Identify which cell holds the provided text, then report its (X, Y) central coordinate. 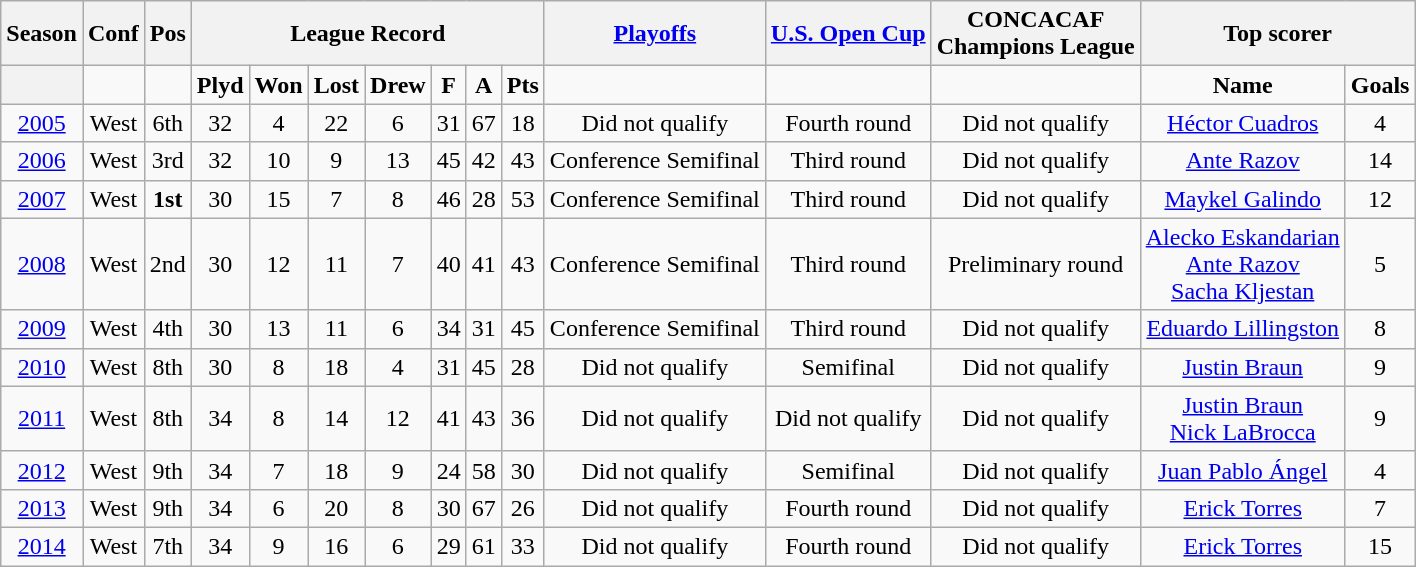
Ante Razov (1242, 161)
58 (484, 470)
Season (42, 34)
League Record (368, 34)
2010 (42, 367)
F (448, 85)
Pos (168, 34)
Plyd (220, 85)
7th (168, 546)
Drew (398, 85)
Goals (1380, 85)
Justin Braun (1242, 367)
1st (168, 199)
20 (336, 508)
26 (522, 508)
4th (168, 329)
Pts (522, 85)
2009 (42, 329)
Juan Pablo Ángel (1242, 470)
40 (448, 264)
2005 (42, 123)
29 (448, 546)
Preliminary round (1036, 264)
3rd (168, 161)
Eduardo Lillingston (1242, 329)
Héctor Cuadros (1242, 123)
CONCACAF Champions League (1036, 34)
Justin BraunNick LaBrocca (1242, 418)
5 (1380, 264)
Name (1242, 85)
46 (448, 199)
16 (336, 546)
Alecko EskandarianAnte RazovSacha Kljestan (1242, 264)
2013 (42, 508)
6th (168, 123)
Won (278, 85)
2007 (42, 199)
24 (448, 470)
Maykel Galindo (1242, 199)
A (484, 85)
36 (522, 418)
10 (278, 161)
2012 (42, 470)
U.S. Open Cup (848, 34)
42 (484, 161)
2014 (42, 546)
2006 (42, 161)
Top scorer (1278, 34)
Lost (336, 85)
61 (484, 546)
Conf (113, 34)
2nd (168, 264)
Playoffs (654, 34)
2008 (42, 264)
33 (522, 546)
2011 (42, 418)
22 (336, 123)
53 (522, 199)
